Locate the cell with the specified text and output its [X, Y] center coordinate. 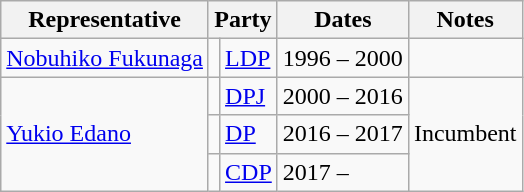
Dates [342, 20]
DPJ [249, 96]
Representative [105, 20]
2000 – 2016 [342, 96]
1996 – 2000 [342, 58]
CDP [249, 172]
DP [249, 134]
LDP [249, 58]
Party [242, 20]
Incumbent [465, 134]
Yukio Edano [105, 134]
2017 – [342, 172]
Nobuhiko Fukunaga [105, 58]
Notes [465, 20]
2016 – 2017 [342, 134]
